Locate the cell with the specified text and output its [X, Y] center coordinate. 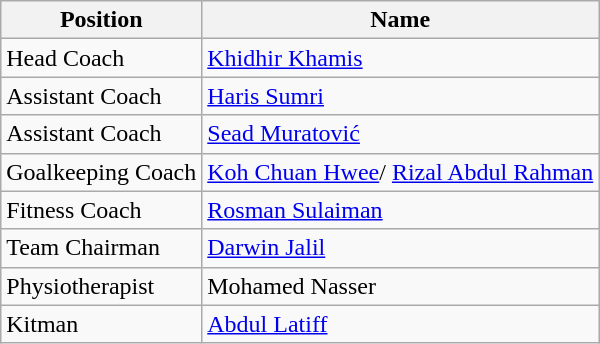
Kitman [102, 324]
Rosman Sulaiman [400, 210]
Mohamed Nasser [400, 286]
Sead Muratović [400, 134]
Abdul Latiff [400, 324]
Goalkeeping Coach [102, 172]
Team Chairman [102, 248]
Khidhir Khamis [400, 58]
Head Coach [102, 58]
Name [400, 20]
Koh Chuan Hwee/ Rizal Abdul Rahman [400, 172]
Haris Sumri [400, 96]
Darwin Jalil [400, 248]
Physiotherapist [102, 286]
Position [102, 20]
Fitness Coach [102, 210]
